Identify which cell holds the provided text, then report its [x, y] central coordinate. 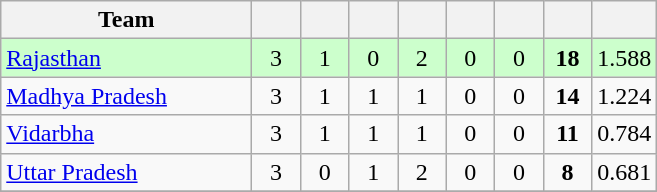
8 [568, 172]
1.588 [624, 58]
11 [568, 134]
18 [568, 58]
Team [126, 20]
Uttar Pradesh [126, 172]
0.681 [624, 172]
Madhya Pradesh [126, 96]
1.224 [624, 96]
0.784 [624, 134]
Rajasthan [126, 58]
14 [568, 96]
Vidarbha [126, 134]
